Provide the [x, y] coordinate of the cell's center where the given text is located.  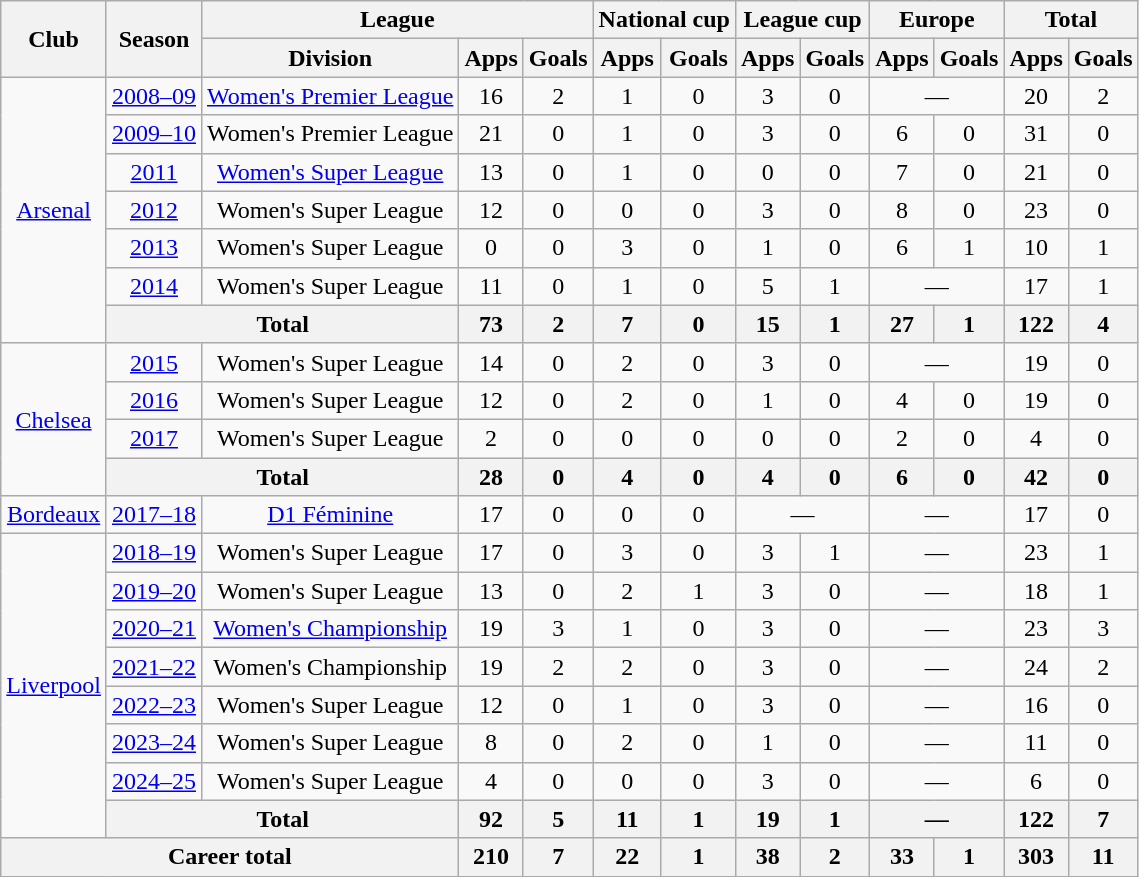
31 [1036, 134]
Arsenal [54, 210]
Europe [937, 20]
27 [902, 324]
303 [1036, 857]
Season [154, 39]
Club [54, 39]
2009–10 [154, 134]
10 [1036, 248]
22 [627, 857]
2016 [154, 400]
2019–20 [154, 591]
18 [1036, 591]
33 [902, 857]
2008–09 [154, 96]
2018–19 [154, 553]
28 [491, 477]
2017–18 [154, 515]
2014 [154, 286]
National cup [664, 20]
2024–25 [154, 781]
2015 [154, 362]
14 [491, 362]
Bordeaux [54, 515]
92 [491, 819]
15 [767, 324]
2023–24 [154, 743]
2017 [154, 438]
42 [1036, 477]
2022–23 [154, 705]
210 [491, 857]
Chelsea [54, 419]
D1 Féminine [330, 515]
2021–22 [154, 667]
Liverpool [54, 686]
2020–21 [154, 629]
League cup [802, 20]
24 [1036, 667]
Division [330, 58]
2013 [154, 248]
20 [1036, 96]
38 [767, 857]
Career total [230, 857]
2012 [154, 210]
73 [491, 324]
2011 [154, 172]
League [398, 20]
